Search for the cell housing the specified text and yield its [x, y] center coordinate. 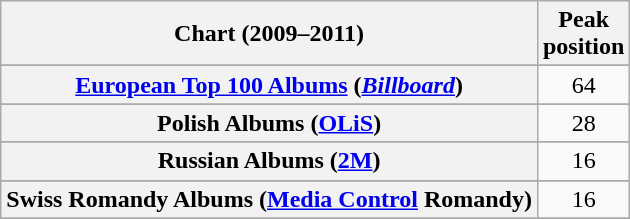
Russian Albums (2M) [270, 161]
Swiss Romandy Albums (Media Control Romandy) [270, 199]
European Top 100 Albums (Billboard) [270, 85]
Peakposition [583, 34]
64 [583, 85]
28 [583, 123]
Chart (2009–2011) [270, 34]
Polish Albums (OLiS) [270, 123]
